Identify which cell holds the provided text, then report its [X, Y] central coordinate. 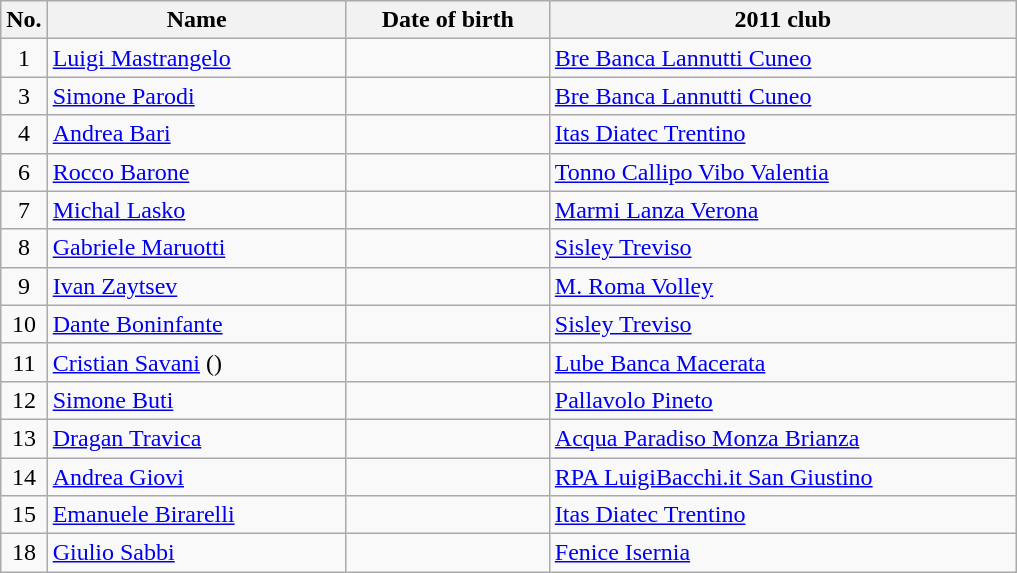
Giulio Sabbi [196, 553]
Fenice Isernia [782, 553]
8 [24, 248]
1 [24, 58]
No. [24, 20]
Andrea Giovi [196, 477]
Marmi Lanza Verona [782, 210]
Emanuele Birarelli [196, 515]
Acqua Paradiso Monza Brianza [782, 438]
Gabriele Maruotti [196, 248]
10 [24, 324]
2011 club [782, 20]
Cristian Savani () [196, 362]
13 [24, 438]
Dante Boninfante [196, 324]
11 [24, 362]
Simone Parodi [196, 96]
Simone Buti [196, 400]
18 [24, 553]
15 [24, 515]
Date of birth [448, 20]
Andrea Bari [196, 134]
Dragan Travica [196, 438]
M. Roma Volley [782, 286]
7 [24, 210]
Michal Lasko [196, 210]
Luigi Mastrangelo [196, 58]
Tonno Callipo Vibo Valentia [782, 172]
Ivan Zaytsev [196, 286]
4 [24, 134]
3 [24, 96]
RPA LuigiBacchi.it San Giustino [782, 477]
9 [24, 286]
12 [24, 400]
Rocco Barone [196, 172]
Pallavolo Pineto [782, 400]
Lube Banca Macerata [782, 362]
14 [24, 477]
Name [196, 20]
6 [24, 172]
